For the text-containing cell, return its midpoint in [x, y] coordinate format. 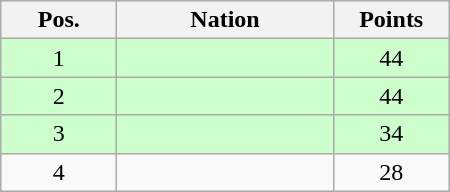
4 [59, 172]
28 [391, 172]
2 [59, 96]
Points [391, 20]
Pos. [59, 20]
Nation [225, 20]
34 [391, 134]
3 [59, 134]
1 [59, 58]
